For the text-containing cell, return its midpoint in (X, Y) coordinate format. 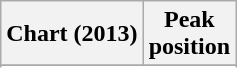
Peakposition (189, 34)
Chart (2013) (72, 34)
